Capture the cell that displays the provided text and extract its (X, Y) central coordinate. 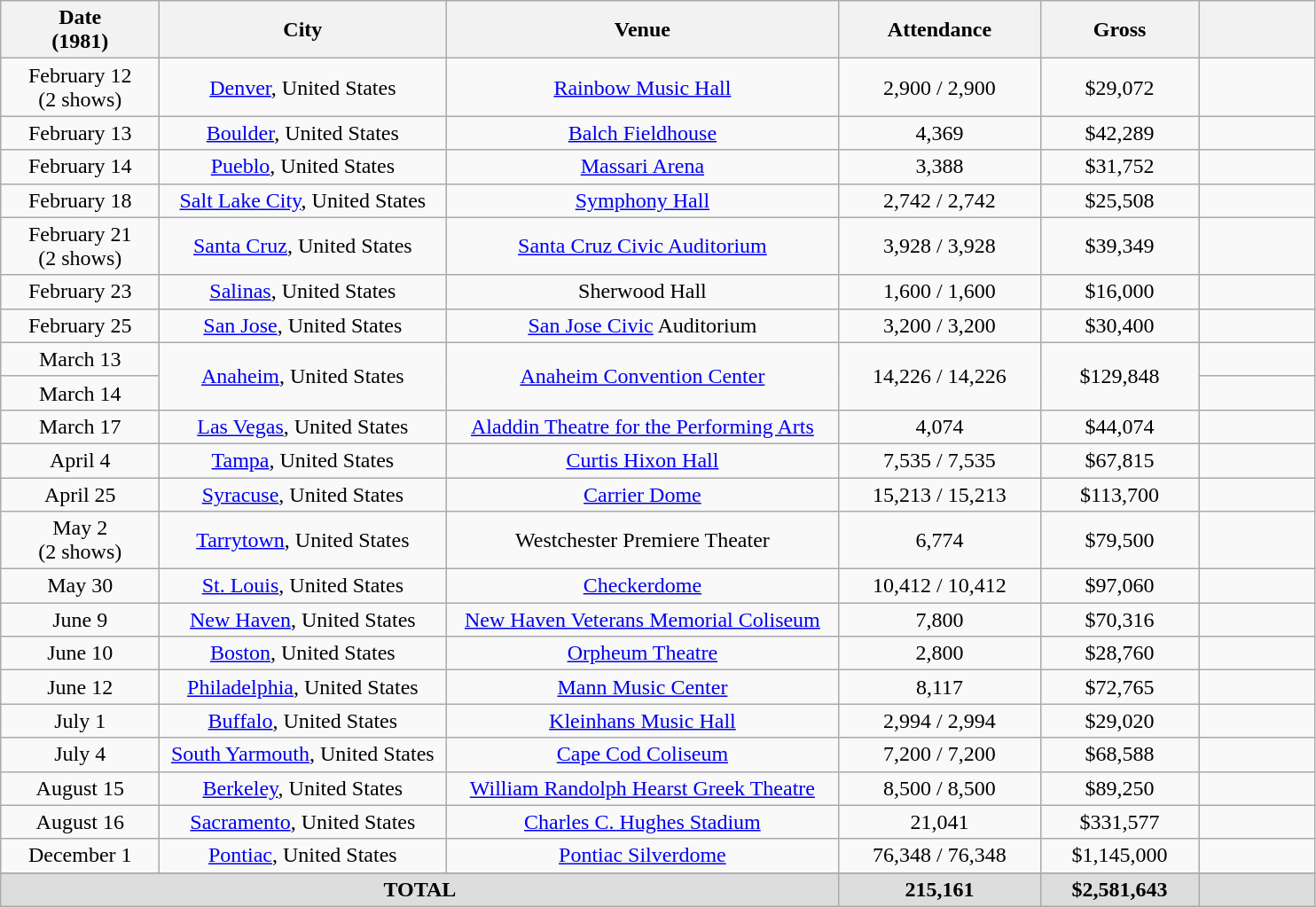
6,774 (940, 541)
Mann Music Center (642, 687)
$28,760 (1119, 653)
Gross (1119, 30)
4,074 (940, 426)
City (303, 30)
May 30 (80, 586)
Denver, United States (303, 87)
10,412 / 10,412 (940, 586)
William Randolph Hearst Greek Theatre (642, 788)
Tampa, United States (303, 460)
St. Louis, United States (303, 586)
Pueblo, United States (303, 167)
August 16 (80, 822)
Orpheum Theatre (642, 653)
February 14 (80, 167)
February 21(2 shows) (80, 246)
$1,145,000 (1119, 856)
Berkeley, United States (303, 788)
$29,072 (1119, 87)
March 14 (80, 393)
$68,588 (1119, 755)
New Haven Veterans Memorial Coliseum (642, 620)
21,041 (940, 822)
3,928 / 3,928 (940, 246)
14,226 / 14,226 (940, 376)
Las Vegas, United States (303, 426)
June 10 (80, 653)
Curtis Hixon Hall (642, 460)
April 25 (80, 494)
Sacramento, United States (303, 822)
7,535 / 7,535 (940, 460)
8,500 / 8,500 (940, 788)
Anaheim, United States (303, 376)
15,213 / 15,213 (940, 494)
Santa Cruz, United States (303, 246)
July 1 (80, 721)
San Jose Civic Auditorium (642, 325)
New Haven, United States (303, 620)
$72,765 (1119, 687)
March 13 (80, 359)
Westchester Premiere Theater (642, 541)
July 4 (80, 755)
3,388 (940, 167)
Boulder, United States (303, 133)
TOTAL (420, 889)
Carrier Dome (642, 494)
Pontiac, United States (303, 856)
Checkerdome (642, 586)
April 4 (80, 460)
$97,060 (1119, 586)
December 1 (80, 856)
$29,020 (1119, 721)
76,348 / 76,348 (940, 856)
Santa Cruz Civic Auditorium (642, 246)
3,200 / 3,200 (940, 325)
$30,400 (1119, 325)
Cape Cod Coliseum (642, 755)
May 2(2 shows) (80, 541)
$113,700 (1119, 494)
Massari Arena (642, 167)
1,600 / 1,600 (940, 292)
$16,000 (1119, 292)
Boston, United States (303, 653)
Charles C. Hughes Stadium (642, 822)
$31,752 (1119, 167)
Sherwood Hall (642, 292)
$70,316 (1119, 620)
June 12 (80, 687)
7,800 (940, 620)
August 15 (80, 788)
June 9 (80, 620)
$79,500 (1119, 541)
Rainbow Music Hall (642, 87)
Anaheim Convention Center (642, 376)
$129,848 (1119, 376)
4,369 (940, 133)
Salt Lake City, United States (303, 200)
7,200 / 7,200 (940, 755)
February 25 (80, 325)
Tarrytown, United States (303, 541)
March 17 (80, 426)
$44,074 (1119, 426)
Balch Fieldhouse (642, 133)
$331,577 (1119, 822)
2,994 / 2,994 (940, 721)
$2,581,643 (1119, 889)
February 12(2 shows) (80, 87)
Aladdin Theatre for the Performing Arts (642, 426)
South Yarmouth, United States (303, 755)
Date(1981) (80, 30)
$39,349 (1119, 246)
215,161 (940, 889)
Philadelphia, United States (303, 687)
2,742 / 2,742 (940, 200)
2,900 / 2,900 (940, 87)
8,117 (940, 687)
Symphony Hall (642, 200)
Attendance (940, 30)
Kleinhans Music Hall (642, 721)
$67,815 (1119, 460)
February 18 (80, 200)
2,800 (940, 653)
Pontiac Silverdome (642, 856)
$42,289 (1119, 133)
$25,508 (1119, 200)
Syracuse, United States (303, 494)
February 13 (80, 133)
San Jose, United States (303, 325)
Salinas, United States (303, 292)
Buffalo, United States (303, 721)
February 23 (80, 292)
Venue (642, 30)
$89,250 (1119, 788)
